Return the (X, Y) coordinate for the center point of the cell that contains the specified text.  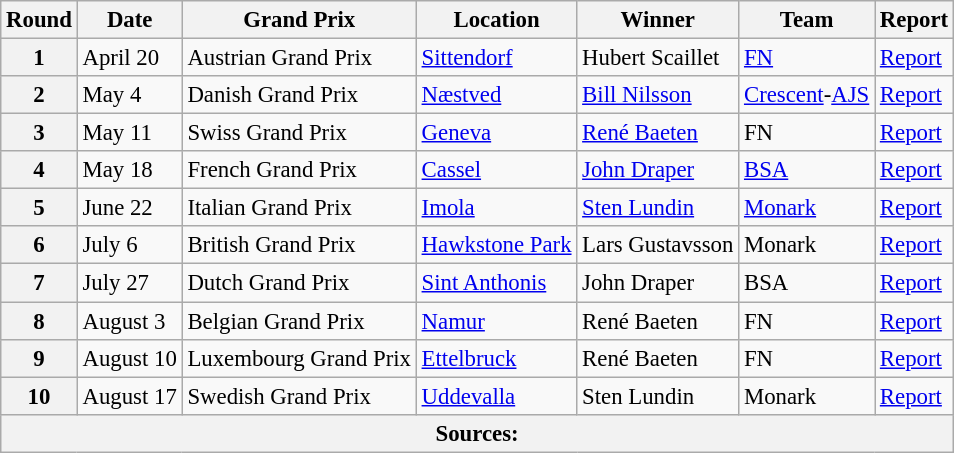
July 27 (130, 283)
Grand Prix (299, 20)
1 (39, 58)
May 11 (130, 133)
Danish Grand Prix (299, 95)
Round (39, 20)
April 20 (130, 58)
Imola (496, 208)
May 4 (130, 95)
Lars Gustavsson (658, 245)
May 18 (130, 170)
10 (39, 396)
August 3 (130, 321)
Bill Nilsson (658, 95)
Sittendorf (496, 58)
Crescent-AJS (807, 95)
Cassel (496, 170)
4 (39, 170)
Uddevalla (496, 396)
Hawkstone Park (496, 245)
9 (39, 358)
5 (39, 208)
July 6 (130, 245)
Dutch Grand Prix (299, 283)
2 (39, 95)
7 (39, 283)
Hubert Scaillet (658, 58)
French Grand Prix (299, 170)
Sint Anthonis (496, 283)
Date (130, 20)
6 (39, 245)
August 10 (130, 358)
Italian Grand Prix (299, 208)
Swedish Grand Prix (299, 396)
Næstved (496, 95)
Austrian Grand Prix (299, 58)
3 (39, 133)
Swiss Grand Prix (299, 133)
British Grand Prix (299, 245)
Belgian Grand Prix (299, 321)
Team (807, 20)
August 17 (130, 396)
Luxembourg Grand Prix (299, 358)
Namur (496, 321)
Geneva (496, 133)
Sources: (478, 433)
Location (496, 20)
8 (39, 321)
Ettelbruck (496, 358)
Winner (658, 20)
June 22 (130, 208)
